Determine the [x, y] coordinate at the center of the cell enclosing the given text.  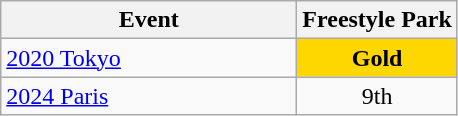
2020 Tokyo [149, 58]
Freestyle Park [378, 20]
Event [149, 20]
Gold [378, 58]
2024 Paris [149, 96]
9th [378, 96]
